Output the (X, Y) coordinate of the center of the cell containing the given text.  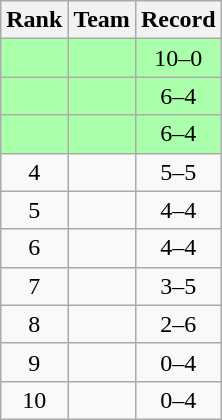
5 (34, 210)
9 (34, 362)
7 (34, 286)
10–0 (178, 58)
8 (34, 324)
Record (178, 20)
2–6 (178, 324)
3–5 (178, 286)
Team (102, 20)
4 (34, 172)
5–5 (178, 172)
Rank (34, 20)
10 (34, 400)
6 (34, 248)
